Scan for the cell matching the given text and deliver its (X, Y) coordinate at center. 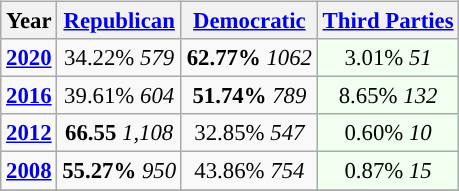
0.87% 15 (388, 171)
Democratic (249, 21)
0.60% 10 (388, 133)
2020 (29, 58)
34.22% 579 (119, 58)
43.86% 754 (249, 171)
2016 (29, 96)
39.61% 604 (119, 96)
2012 (29, 133)
2008 (29, 171)
Republican (119, 21)
55.27% 950 (119, 171)
Third Parties (388, 21)
32.85% 547 (249, 133)
51.74% 789 (249, 96)
8.65% 132 (388, 96)
66.55 1,108 (119, 133)
3.01% 51 (388, 58)
62.77% 1062 (249, 58)
Year (29, 21)
